Identify which cell holds the provided text, then report its [X, Y] central coordinate. 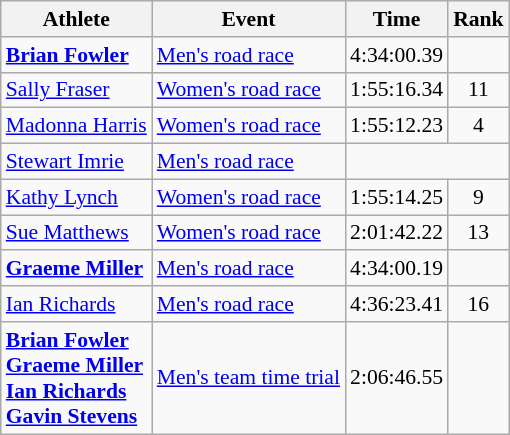
Men's team time trial [248, 378]
4:34:00.19 [396, 269]
Kathy Lynch [76, 197]
Event [248, 19]
Sue Matthews [76, 233]
1:55:12.23 [396, 126]
Stewart Imrie [76, 162]
13 [478, 233]
4 [478, 126]
Ian Richards [76, 304]
Sally Fraser [76, 90]
Rank [478, 19]
1:55:14.25 [396, 197]
9 [478, 197]
4:36:23.41 [396, 304]
1:55:16.34 [396, 90]
11 [478, 90]
Brian Fowler [76, 55]
Graeme Miller [76, 269]
16 [478, 304]
4:34:00.39 [396, 55]
2:06:46.55 [396, 378]
2:01:42.22 [396, 233]
Time [396, 19]
Brian FowlerGraeme MillerIan RichardsGavin Stevens [76, 378]
Athlete [76, 19]
Madonna Harris [76, 126]
